Locate the cell with the specified text and output its [x, y] center coordinate. 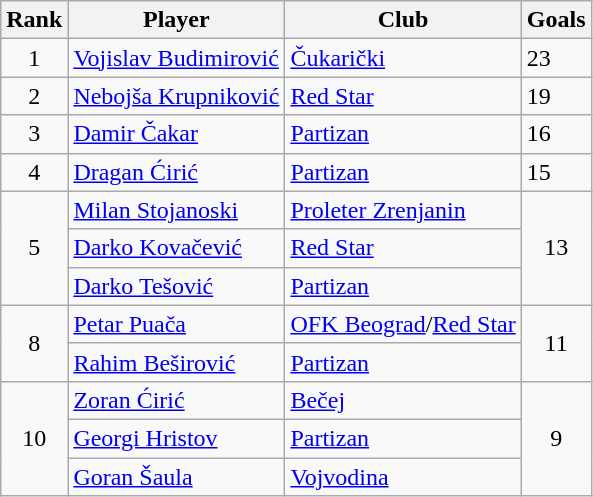
13 [556, 248]
16 [556, 134]
OFK Beograd/Red Star [403, 324]
5 [34, 248]
23 [556, 58]
Georgi Hristov [176, 438]
15 [556, 172]
8 [34, 343]
3 [34, 134]
11 [556, 343]
2 [34, 96]
Dragan Ćirić [176, 172]
1 [34, 58]
Rahim Beširović [176, 362]
Čukarički [403, 58]
Goran Šaula [176, 477]
Petar Puača [176, 324]
Vojvodina [403, 477]
Goals [556, 20]
Club [403, 20]
9 [556, 438]
Milan Stojanoski [176, 210]
19 [556, 96]
Damir Čakar [176, 134]
Player [176, 20]
Vojislav Budimirović [176, 58]
Rank [34, 20]
Proleter Zrenjanin [403, 210]
4 [34, 172]
Darko Tešović [176, 286]
Bečej [403, 400]
10 [34, 438]
Zoran Ćirić [176, 400]
Nebojša Krupniković [176, 96]
Darko Kovačević [176, 248]
